Identify which cell holds the provided text, then report its [X, Y] central coordinate. 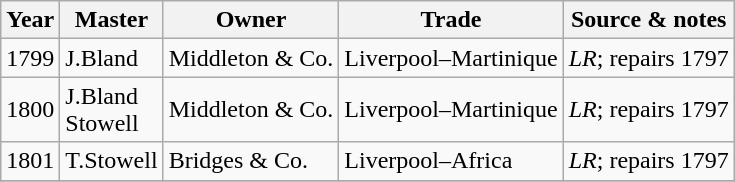
Year [30, 20]
Liverpool–Africa [451, 161]
Master [112, 20]
Bridges & Co. [251, 161]
J.BlandStowell [112, 110]
1799 [30, 58]
Owner [251, 20]
1801 [30, 161]
Source & notes [648, 20]
Trade [451, 20]
1800 [30, 110]
J.Bland [112, 58]
T.Stowell [112, 161]
